Extract the [X, Y] coordinate from the center of the cell holding the provided text.  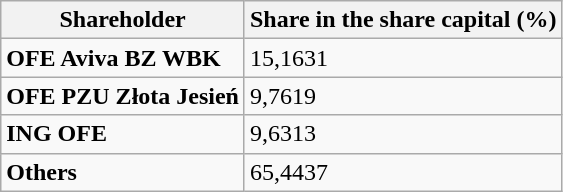
ING OFE [123, 134]
OFE Aviva BZ WBK [123, 58]
OFE PZU Złota Jesień [123, 96]
Shareholder [123, 20]
9,7619 [403, 96]
Share in the share capital (%) [403, 20]
Others [123, 172]
15,1631 [403, 58]
9,6313 [403, 134]
65,4437 [403, 172]
